Find where the given text appears and provide that cell's center as (X, Y) coordinate. 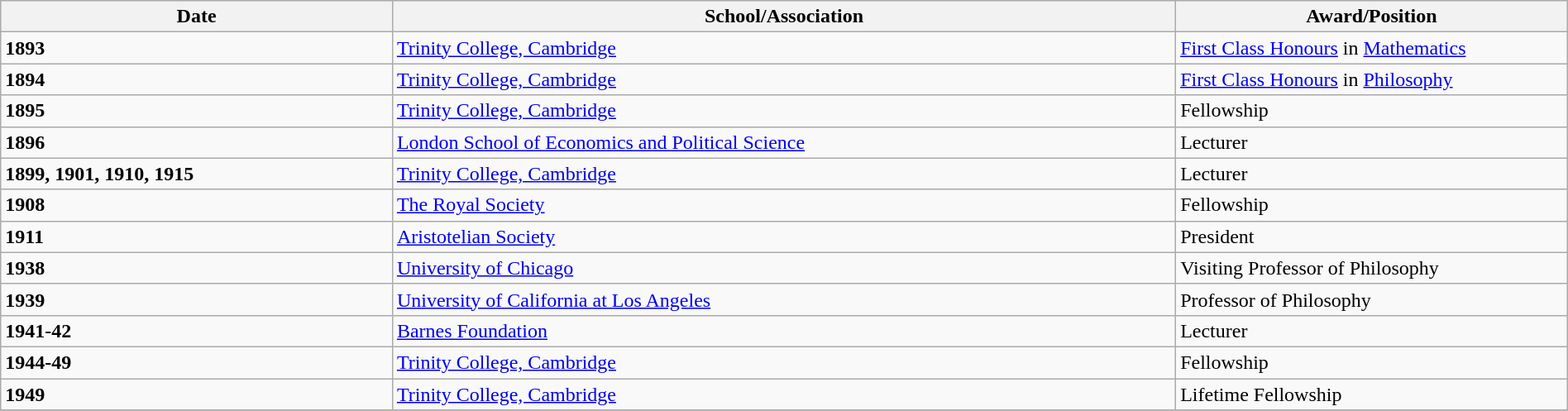
Lifetime Fellowship (1372, 394)
1899, 1901, 1910, 1915 (197, 174)
1911 (197, 237)
Professor of Philosophy (1372, 299)
1939 (197, 299)
School/Association (784, 17)
1896 (197, 142)
University of Chicago (784, 268)
1949 (197, 394)
Visiting Professor of Philosophy (1372, 268)
The Royal Society (784, 205)
1908 (197, 205)
University of California at Los Angeles (784, 299)
1938 (197, 268)
First Class Honours in Philosophy (1372, 79)
1941-42 (197, 331)
1894 (197, 79)
Date (197, 17)
Barnes Foundation (784, 331)
1944-49 (197, 362)
First Class Honours in Mathematics (1372, 48)
Aristotelian Society (784, 237)
1895 (197, 111)
President (1372, 237)
Award/Position (1372, 17)
1893 (197, 48)
London School of Economics and Political Science (784, 142)
